Return [X, Y] of the center of cell containing provided text 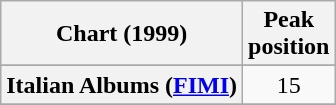
15 [289, 85]
Italian Albums (FIMI) [122, 85]
Peakposition [289, 34]
Chart (1999) [122, 34]
